Extract the (x, y) coordinate from the center of the cell holding the provided text.  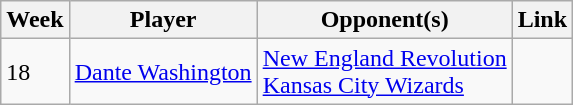
Week (35, 20)
Link (542, 20)
18 (35, 72)
Opponent(s) (384, 20)
Player (163, 20)
Dante Washington (163, 72)
New England RevolutionKansas City Wizards (384, 72)
